For the text-containing cell, return its midpoint in (X, Y) coordinate format. 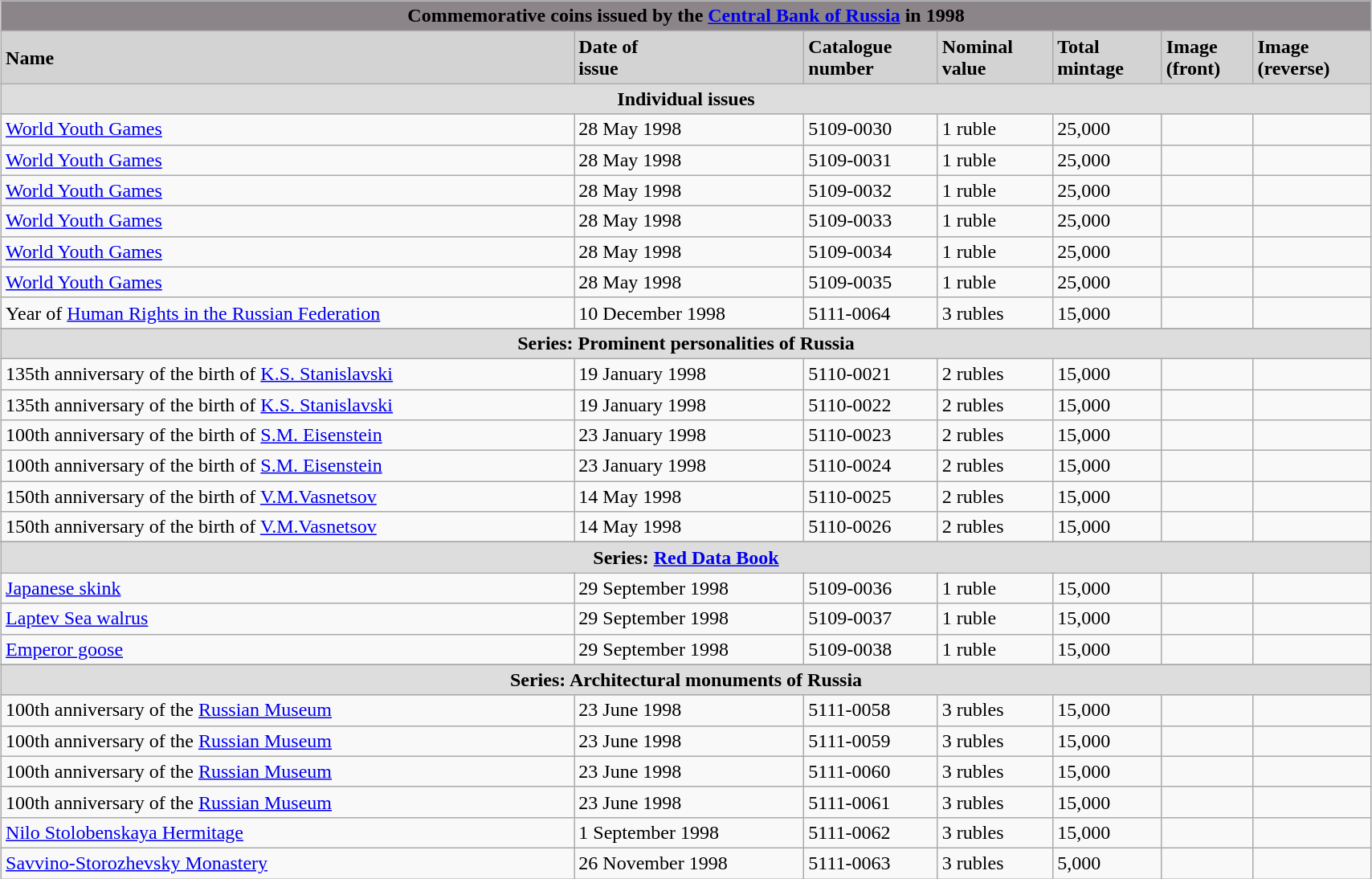
5109-0030 (871, 129)
Year of Human Rights in the Russian Federation (288, 313)
5109-0036 (871, 588)
Savvino-Storozhevsky Monastery (288, 863)
Commemorative coins issued by the Central Bank of Russia in 1998 (686, 16)
5109-0037 (871, 619)
5111-0058 (871, 710)
5111-0060 (871, 771)
Name (288, 58)
Series: Prominent personalities of Russia (686, 343)
5109-0034 (871, 251)
5109-0035 (871, 282)
1 September 1998 (689, 832)
5110-0023 (871, 435)
5109-0038 (871, 649)
5109-0033 (871, 221)
5110-0021 (871, 374)
5111-0061 (871, 802)
5109-0031 (871, 160)
Image(reverse) (1313, 58)
5110-0022 (871, 404)
5111-0062 (871, 832)
Series: Red Data Book (686, 558)
Date ofissue (689, 58)
Emperor goose (288, 649)
5110-0026 (871, 527)
10 December 1998 (689, 313)
Individual issues (686, 99)
5111-0063 (871, 863)
5111-0064 (871, 313)
Image(front) (1207, 58)
Japanese skink (288, 588)
Series: Architectural monuments of Russia (686, 680)
Laptev Sea walrus (288, 619)
Nominalvalue (994, 58)
Totalmintage (1108, 58)
5110-0025 (871, 497)
Nilo Stolobenskaya Hermitage (288, 832)
Cataloguenumber (871, 58)
5,000 (1108, 863)
26 November 1998 (689, 863)
5111-0059 (871, 741)
5110-0024 (871, 466)
5109-0032 (871, 190)
